Locate the cell with the specified text and output its [x, y] center coordinate. 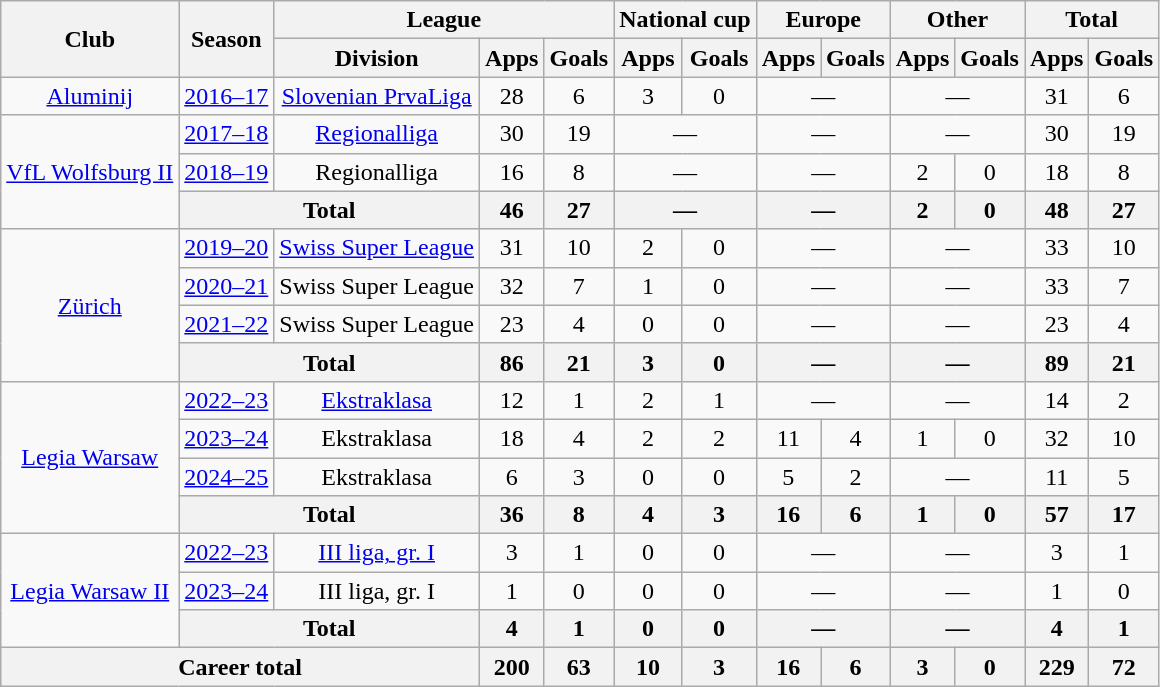
17 [1124, 515]
2021–22 [226, 324]
Europe [823, 20]
48 [1056, 210]
14 [1056, 400]
57 [1056, 515]
229 [1056, 667]
VfL Wolfsburg II [90, 172]
Season [226, 39]
2019–20 [226, 248]
12 [512, 400]
2018–19 [226, 172]
Zürich [90, 305]
2017–18 [226, 134]
28 [512, 96]
Career total [240, 667]
86 [512, 362]
Club [90, 39]
63 [579, 667]
National cup [685, 20]
Aluminij [90, 96]
Other [957, 20]
72 [1124, 667]
League [444, 20]
2024–25 [226, 477]
Slovenian PrvaLiga [377, 96]
Legia Warsaw [90, 457]
Division [377, 58]
Legia Warsaw II [90, 591]
46 [512, 210]
200 [512, 667]
36 [512, 515]
2016–17 [226, 96]
2020–21 [226, 286]
89 [1056, 362]
